Locate the cell with the specified text and output its [x, y] center coordinate. 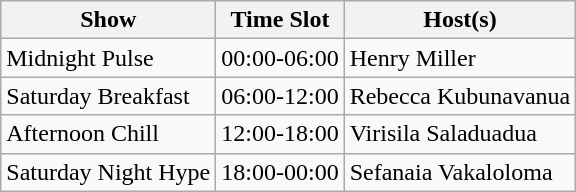
18:00-00:00 [280, 172]
Saturday Breakfast [108, 96]
Time Slot [280, 20]
Midnight Pulse [108, 58]
06:00-12:00 [280, 96]
Afternoon Chill [108, 134]
Show [108, 20]
Saturday Night Hype [108, 172]
Henry Miller [460, 58]
Rebecca Kubunavanua [460, 96]
Host(s) [460, 20]
Virisila Saladuadua [460, 134]
12:00-18:00 [280, 134]
00:00-06:00 [280, 58]
Sefanaia Vakaloloma [460, 172]
